From the cell containing the given text, extract its center point as (X, Y) coordinate. 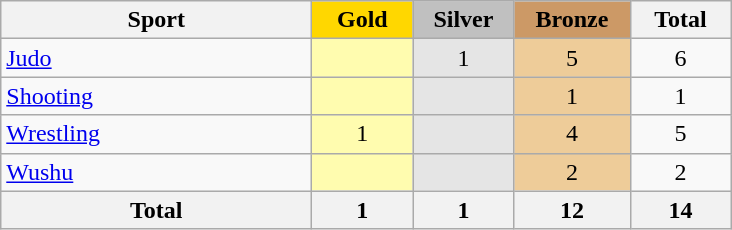
Shooting (156, 96)
Judo (156, 58)
Sport (156, 20)
Wrestling (156, 134)
4 (572, 134)
6 (680, 58)
Wushu (156, 172)
14 (680, 210)
Gold (362, 20)
Bronze (572, 20)
12 (572, 210)
Silver (464, 20)
